Return (X, Y) of the center of cell containing provided text 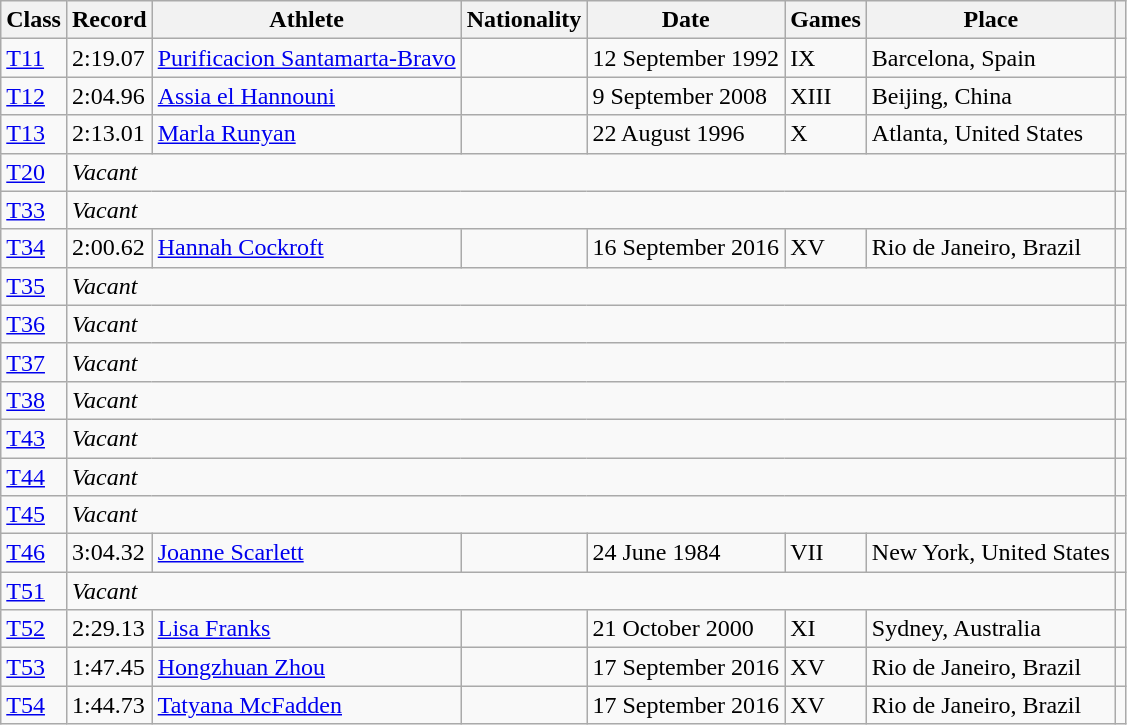
T46 (34, 553)
Sydney, Australia (990, 629)
2:00.62 (109, 248)
New York, United States (990, 553)
T44 (34, 477)
Purificacion Santamarta-Bravo (306, 58)
T43 (34, 438)
21 October 2000 (686, 629)
Lisa Franks (306, 629)
Hannah Cockroft (306, 248)
Class (34, 20)
2:19.07 (109, 58)
Place (990, 20)
T35 (34, 286)
3:04.32 (109, 553)
VII (826, 553)
Hongzhuan Zhou (306, 667)
T33 (34, 210)
T13 (34, 134)
Athlete (306, 20)
IX (826, 58)
Assia el Hannouni (306, 96)
X (826, 134)
T12 (34, 96)
XI (826, 629)
9 September 2008 (686, 96)
T37 (34, 362)
Barcelona, Spain (990, 58)
Atlanta, United States (990, 134)
T34 (34, 248)
24 June 1984 (686, 553)
16 September 2016 (686, 248)
Tatyana McFadden (306, 705)
1:44.73 (109, 705)
1:47.45 (109, 667)
Nationality (524, 20)
Games (826, 20)
T38 (34, 400)
T36 (34, 324)
T52 (34, 629)
T45 (34, 515)
T20 (34, 172)
T54 (34, 705)
T51 (34, 591)
2:04.96 (109, 96)
2:29.13 (109, 629)
2:13.01 (109, 134)
Date (686, 20)
T11 (34, 58)
Beijing, China (990, 96)
Marla Runyan (306, 134)
22 August 1996 (686, 134)
XIII (826, 96)
Record (109, 20)
12 September 1992 (686, 58)
Joanne Scarlett (306, 553)
T53 (34, 667)
